For the text-containing cell, return its midpoint in [X, Y] coordinate format. 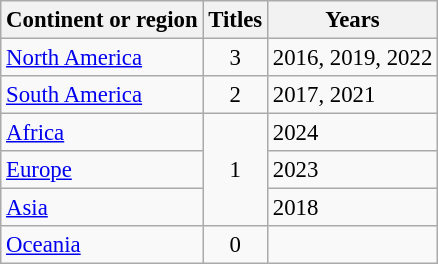
2023 [353, 170]
North America [102, 58]
2024 [353, 133]
1 [236, 170]
Oceania [102, 245]
South America [102, 95]
0 [236, 245]
Continent or region [102, 20]
2017, 2021 [353, 95]
3 [236, 58]
2016, 2019, 2022 [353, 58]
Titles [236, 20]
Europe [102, 170]
Asia [102, 208]
Africa [102, 133]
2018 [353, 208]
2 [236, 95]
Years [353, 20]
